Capture the cell that displays the provided text and extract its [X, Y] central coordinate. 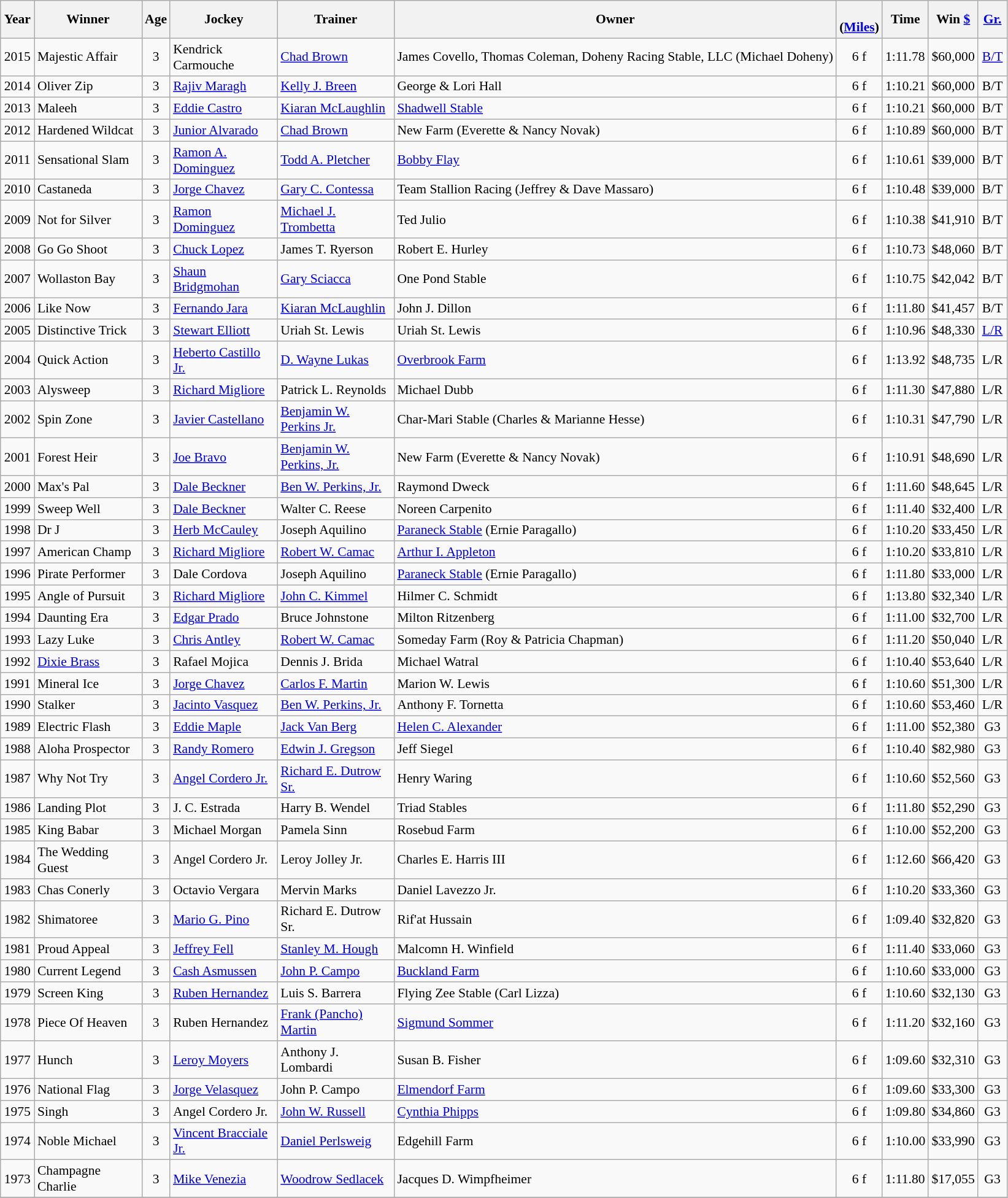
1991 [17, 684]
1:10.89 [906, 131]
1973 [17, 1178]
1981 [17, 949]
$33,300 [953, 1090]
Hilmer C. Schmidt [615, 596]
One Pond Stable [615, 279]
1998 [17, 530]
$32,310 [953, 1061]
(Miles) [859, 20]
Walter C. Reese [336, 509]
Stalker [88, 705]
$33,450 [953, 530]
1980 [17, 971]
1996 [17, 574]
1:10.48 [906, 190]
$34,860 [953, 1111]
Joe Bravo [223, 457]
Gary Sciacca [336, 279]
Woodrow Sedlacek [336, 1178]
Dixie Brass [88, 662]
James Covello, Thomas Coleman, Doheny Racing Stable, LLC (Michael Doheny) [615, 56]
$32,160 [953, 1022]
2014 [17, 87]
Anthony J. Lombardi [336, 1061]
Dale Cordova [223, 574]
2002 [17, 420]
Frank (Pancho) Martin [336, 1022]
Daniel Lavezzo Jr. [615, 890]
1989 [17, 727]
Carlos F. Martin [336, 684]
Hardened Wildcat [88, 131]
1997 [17, 552]
King Babar [88, 830]
Hunch [88, 1061]
Shadwell Stable [615, 109]
Junior Alvarado [223, 131]
Chris Antley [223, 640]
Kendrick Carmouche [223, 56]
2006 [17, 309]
1987 [17, 778]
Electric Flash [88, 727]
2013 [17, 109]
American Champ [88, 552]
$33,360 [953, 890]
Kelly J. Breen [336, 87]
Raymond Dweck [615, 487]
Michael Morgan [223, 830]
$47,880 [953, 390]
Go Go Shoot [88, 249]
1985 [17, 830]
Edgar Prado [223, 618]
Daniel Perlsweig [336, 1142]
Edgehill Farm [615, 1142]
Age [156, 20]
1995 [17, 596]
Mike Venezia [223, 1178]
1979 [17, 993]
1:11.60 [906, 487]
Someday Farm (Roy & Patricia Chapman) [615, 640]
1982 [17, 919]
J. C. Estrada [223, 808]
Michael Watral [615, 662]
Winner [88, 20]
$66,420 [953, 860]
$47,790 [953, 420]
Overbrook Farm [615, 360]
$48,735 [953, 360]
Benjamin W. Perkins, Jr. [336, 457]
Henry Waring [615, 778]
Fernando Jara [223, 309]
Noble Michael [88, 1142]
$48,645 [953, 487]
Shimatoree [88, 919]
Dr J [88, 530]
1984 [17, 860]
Rajiv Maragh [223, 87]
Current Legend [88, 971]
Gary C. Contessa [336, 190]
Buckland Farm [615, 971]
$41,457 [953, 309]
National Flag [88, 1090]
Luis S. Barrera [336, 993]
Sigmund Sommer [615, 1022]
Mario G. Pino [223, 919]
$32,130 [953, 993]
Edwin J. Gregson [336, 749]
$52,200 [953, 830]
Susan B. Fisher [615, 1061]
Rafael Mojica [223, 662]
1:10.38 [906, 220]
$17,055 [953, 1178]
Todd A. Pletcher [336, 160]
$50,040 [953, 640]
1:10.73 [906, 249]
Anthony F. Tornetta [615, 705]
Jeffrey Fell [223, 949]
Patrick L. Reynolds [336, 390]
Not for Silver [88, 220]
Gr. [993, 20]
Cynthia Phipps [615, 1111]
Herb McCauley [223, 530]
1992 [17, 662]
1:10.31 [906, 420]
1:12.60 [906, 860]
Benjamin W. Perkins Jr. [336, 420]
Wollaston Bay [88, 279]
Quick Action [88, 360]
1988 [17, 749]
Forest Heir [88, 457]
$41,910 [953, 220]
Octavio Vergara [223, 890]
2004 [17, 360]
$48,330 [953, 331]
Eddie Castro [223, 109]
$53,460 [953, 705]
Heberto Castillo Jr. [223, 360]
Helen C. Alexander [615, 727]
Why Not Try [88, 778]
$52,560 [953, 778]
$32,400 [953, 509]
1:13.92 [906, 360]
2011 [17, 160]
1976 [17, 1090]
2000 [17, 487]
Jockey [223, 20]
2007 [17, 279]
John C. Kimmel [336, 596]
Sweep Well [88, 509]
Shaun Bridgmohan [223, 279]
Michael J. Trombetta [336, 220]
Alysweep [88, 390]
2003 [17, 390]
Ramon Dominguez [223, 220]
Elmendorf Farm [615, 1090]
Michael Dubb [615, 390]
Noreen Carpenito [615, 509]
$53,640 [953, 662]
1978 [17, 1022]
Rif'at Hussain [615, 919]
The Wedding Guest [88, 860]
$32,700 [953, 618]
Ted Julio [615, 220]
Maleeh [88, 109]
Jeff Siegel [615, 749]
$33,810 [953, 552]
2008 [17, 249]
1999 [17, 509]
Proud Appeal [88, 949]
$51,300 [953, 684]
D. Wayne Lukas [336, 360]
Angle of Pursuit [88, 596]
James T. Ryerson [336, 249]
$42,042 [953, 279]
1:10.61 [906, 160]
2010 [17, 190]
Stanley M. Hough [336, 949]
$52,380 [953, 727]
Cash Asmussen [223, 971]
Singh [88, 1111]
Time [906, 20]
John J. Dillon [615, 309]
Charles E. Harris III [615, 860]
Sensational Slam [88, 160]
$48,690 [953, 457]
George & Lori Hall [615, 87]
Like Now [88, 309]
Aloha Prospector [88, 749]
Robert E. Hurley [615, 249]
Owner [615, 20]
Screen King [88, 993]
Arthur I. Appleton [615, 552]
Lazy Luke [88, 640]
Champagne Charlie [88, 1178]
1993 [17, 640]
Chuck Lopez [223, 249]
$32,340 [953, 596]
$82,980 [953, 749]
1:09.80 [906, 1111]
Trainer [336, 20]
2009 [17, 220]
1:10.91 [906, 457]
Bobby Flay [615, 160]
Max's Pal [88, 487]
2001 [17, 457]
Char-Mari Stable (Charles & Marianne Hesse) [615, 420]
1:13.80 [906, 596]
1975 [17, 1111]
Eddie Maple [223, 727]
Distinctive Trick [88, 331]
Chas Conerly [88, 890]
Triad Stables [615, 808]
$52,290 [953, 808]
Jacques D. Wimpfheimer [615, 1178]
1:09.40 [906, 919]
Bruce Johnstone [336, 618]
Jack Van Berg [336, 727]
Leroy Moyers [223, 1061]
2012 [17, 131]
1994 [17, 618]
John W. Russell [336, 1111]
1986 [17, 808]
Jorge Velasquez [223, 1090]
Milton Ritzenberg [615, 618]
2015 [17, 56]
Dennis J. Brida [336, 662]
Piece Of Heaven [88, 1022]
Rosebud Farm [615, 830]
Landing Plot [88, 808]
$33,060 [953, 949]
Year [17, 20]
Flying Zee Stable (Carl Lizza) [615, 993]
Leroy Jolley Jr. [336, 860]
Pirate Performer [88, 574]
1990 [17, 705]
1:10.75 [906, 279]
Marion W. Lewis [615, 684]
Mineral Ice [88, 684]
Harry B. Wendel [336, 808]
Daunting Era [88, 618]
Javier Castellano [223, 420]
Spin Zone [88, 420]
Win $ [953, 20]
Team Stallion Racing (Jeffrey & Dave Massaro) [615, 190]
Mervin Marks [336, 890]
Randy Romero [223, 749]
Oliver Zip [88, 87]
Ramon A. Dominguez [223, 160]
Jacinto Vasquez [223, 705]
Vincent Bracciale Jr. [223, 1142]
$32,820 [953, 919]
Castaneda [88, 190]
1977 [17, 1061]
1:11.30 [906, 390]
2005 [17, 331]
$48,060 [953, 249]
1983 [17, 890]
Pamela Sinn [336, 830]
1:11.78 [906, 56]
Majestic Affair [88, 56]
Malcomn H. Winfield [615, 949]
1974 [17, 1142]
$33,990 [953, 1142]
1:10.96 [906, 331]
Stewart Elliott [223, 331]
